Extract the [x, y] coordinate from the center of the cell holding the provided text.  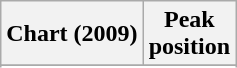
Peakposition [189, 34]
Chart (2009) [72, 34]
